Search for the cell housing the specified text and yield its (X, Y) center coordinate. 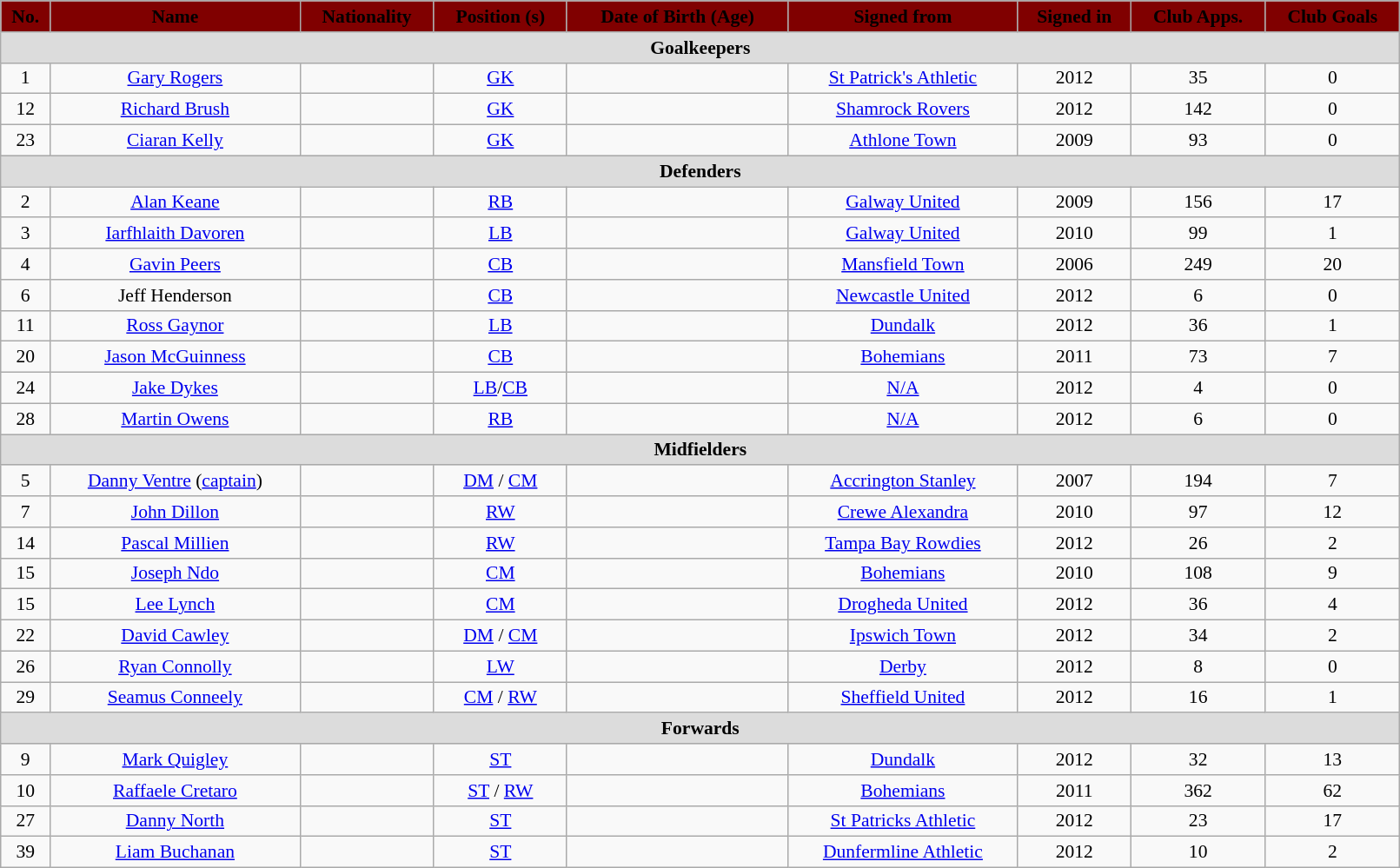
2007 (1074, 481)
ST / RW (501, 791)
LB/CB (501, 388)
CM / RW (501, 698)
Signed in (1074, 17)
Ross Gaynor (176, 326)
29 (26, 698)
Accrington Stanley (903, 481)
Goalkeepers (700, 48)
Raffaele Cretaro (176, 791)
Ciaran Kelly (176, 141)
108 (1198, 573)
Seamus Conneely (176, 698)
Position (s) (501, 17)
39 (26, 852)
Iarfhlaith Davoren (176, 234)
Shamrock Rovers (903, 109)
St Patricks Athletic (903, 821)
Sheffield United (903, 698)
Signed from (903, 17)
5 (26, 481)
Drogheda United (903, 605)
Nationality (367, 17)
11 (26, 326)
Crewe Alexandra (903, 512)
Gary Rogers (176, 78)
Gavin Peers (176, 264)
362 (1198, 791)
Tampa Bay Rowdies (903, 543)
Jake Dykes (176, 388)
Dunfermline Athletic (903, 852)
Ryan Connolly (176, 666)
Alan Keane (176, 202)
No. (26, 17)
Lee Lynch (176, 605)
22 (26, 636)
156 (1198, 202)
16 (1198, 698)
Jeff Henderson (176, 295)
Derby (903, 666)
Forwards (700, 729)
3 (26, 234)
34 (1198, 636)
Athlone Town (903, 141)
Martin Owens (176, 419)
LW (501, 666)
Richard Brush (176, 109)
27 (26, 821)
24 (26, 388)
Ipswich Town (903, 636)
35 (1198, 78)
14 (26, 543)
93 (1198, 141)
Pascal Millien (176, 543)
Danny Ventre (captain) (176, 481)
Mansfield Town (903, 264)
John Dillon (176, 512)
97 (1198, 512)
28 (26, 419)
Club Goals (1333, 17)
Name (176, 17)
Danny North (176, 821)
99 (1198, 234)
62 (1333, 791)
32 (1198, 759)
8 (1198, 666)
Club Apps. (1198, 17)
Joseph Ndo (176, 573)
73 (1198, 357)
249 (1198, 264)
Defenders (700, 171)
194 (1198, 481)
Jason McGuinness (176, 357)
142 (1198, 109)
Liam Buchanan (176, 852)
Mark Quigley (176, 759)
Midfielders (700, 450)
David Cawley (176, 636)
St Patrick's Athletic (903, 78)
13 (1333, 759)
Newcastle United (903, 295)
Date of Birth (Age) (677, 17)
2006 (1074, 264)
